Provide the [X, Y] coordinate of the cell's center where the given text is located.  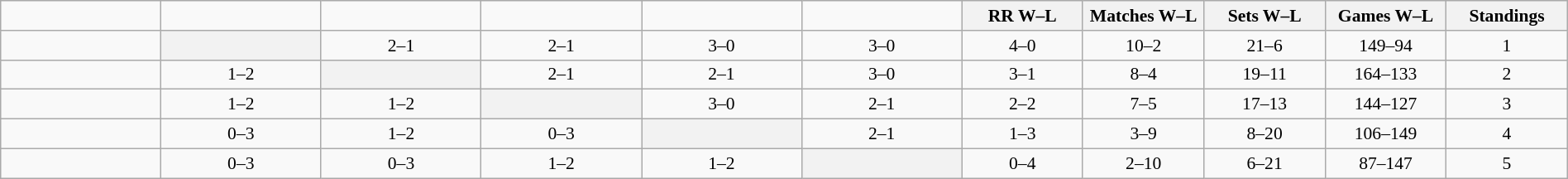
Sets W–L [1264, 16]
164–133 [1385, 75]
1 [1507, 46]
RR W–L [1022, 16]
19–11 [1264, 75]
2 [1507, 75]
10–2 [1143, 46]
Standings [1507, 16]
Games W–L [1385, 16]
2–2 [1022, 104]
3–9 [1143, 134]
87–147 [1385, 163]
17–13 [1264, 104]
106–149 [1385, 134]
6–21 [1264, 163]
Matches W–L [1143, 16]
8–20 [1264, 134]
0–4 [1022, 163]
2–10 [1143, 163]
149–94 [1385, 46]
8–4 [1143, 75]
144–127 [1385, 104]
1–3 [1022, 134]
4 [1507, 134]
4–0 [1022, 46]
3–1 [1022, 75]
21–6 [1264, 46]
3 [1507, 104]
5 [1507, 163]
7–5 [1143, 104]
